Output the (X, Y) coordinate of the center of the cell containing the given text.  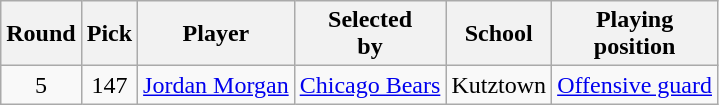
Round (41, 34)
Playing position (635, 34)
Kutztown (499, 85)
5 (41, 85)
Jordan Morgan (216, 85)
Chicago Bears (370, 85)
Selected by (370, 34)
School (499, 34)
147 (109, 85)
Offensive guard (635, 85)
Pick (109, 34)
Player (216, 34)
